Extract the [x, y] coordinate from the center of the cell holding the provided text.  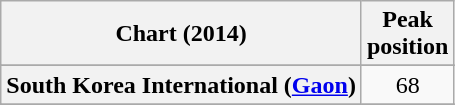
Chart (2014) [182, 34]
South Korea International (Gaon) [182, 85]
Peakposition [407, 34]
68 [407, 85]
